Find where the given text appears and provide that cell's center as (X, Y) coordinate. 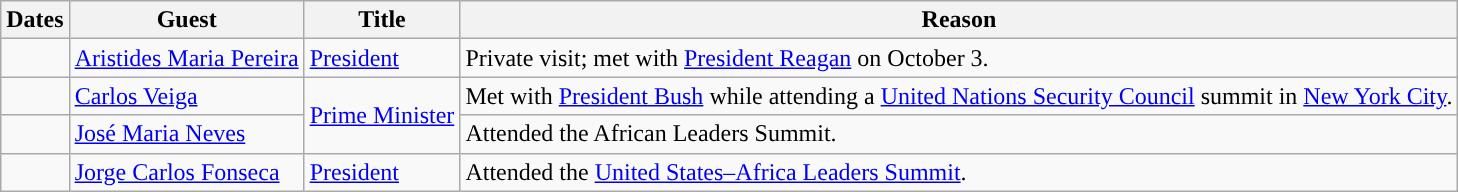
Private visit; met with President Reagan on October 3. (959, 58)
Attended the United States–Africa Leaders Summit. (959, 172)
Prime Minister (382, 115)
Attended the African Leaders Summit. (959, 134)
Met with President Bush while attending a United Nations Security Council summit in New York City. (959, 96)
Carlos Veiga (186, 96)
Guest (186, 20)
Reason (959, 20)
Dates (35, 20)
Title (382, 20)
José Maria Neves (186, 134)
Jorge Carlos Fonseca (186, 172)
Aristides Maria Pereira (186, 58)
